Locate the cell with the specified text and output its (X, Y) center coordinate. 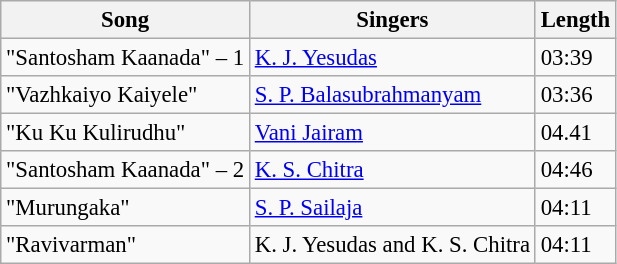
Song (126, 20)
04:46 (575, 170)
Vani Jairam (392, 133)
Length (575, 20)
S. P. Sailaja (392, 208)
03:36 (575, 95)
"Murungaka" (126, 208)
Singers (392, 20)
K. J. Yesudas (392, 58)
K. S. Chitra (392, 170)
"Ravivarman" (126, 245)
S. P. Balasubrahmanyam (392, 95)
"Santosham Kaanada" – 1 (126, 58)
"Vazhkaiyo Kaiyele" (126, 95)
K. J. Yesudas and K. S. Chitra (392, 245)
04.41 (575, 133)
03:39 (575, 58)
"Santosham Kaanada" – 2 (126, 170)
"Ku Ku Kulirudhu" (126, 133)
